Output the (X, Y) coordinate of the center of the cell containing the given text.  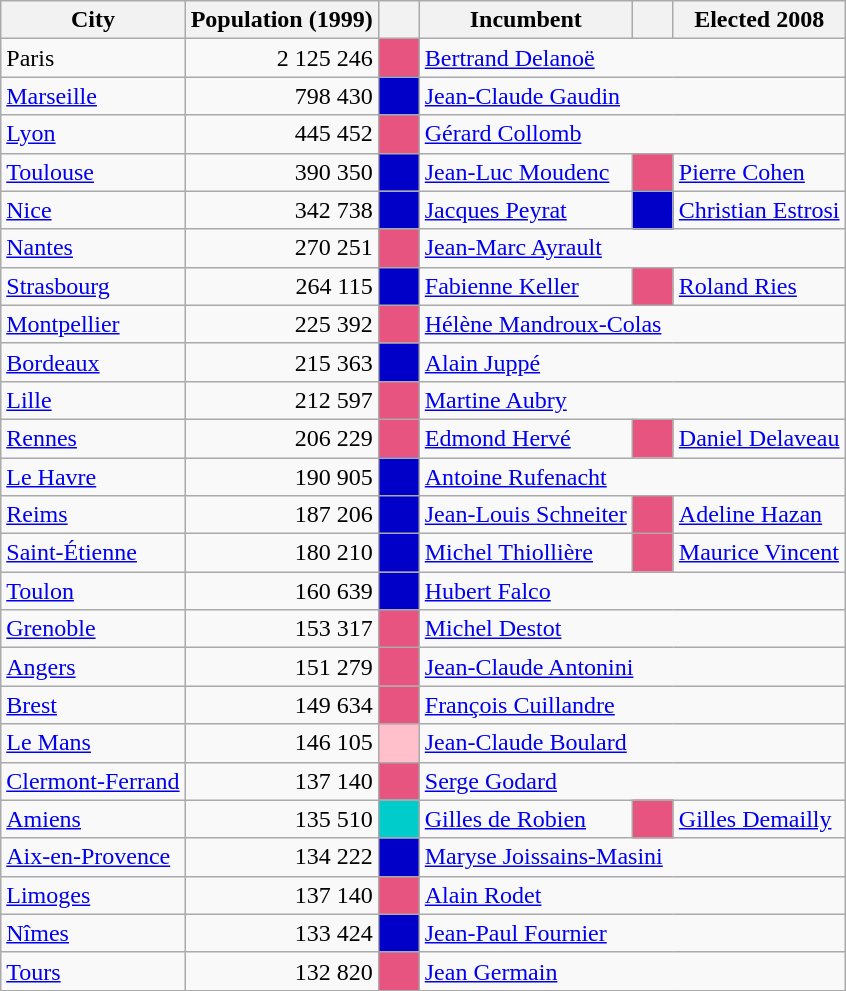
Limoges (93, 895)
180 210 (282, 553)
Lille (93, 400)
206 229 (282, 438)
Tours (93, 971)
Gilles Demailly (759, 819)
Strasbourg (93, 286)
Jean-Claude Antonini (632, 667)
Saint-Étienne (93, 553)
215 363 (282, 362)
225 392 (282, 324)
City (93, 20)
Jean Germain (632, 971)
Jean-Louis Schneiter (526, 515)
Le Havre (93, 477)
Bordeaux (93, 362)
Jacques Peyrat (526, 210)
Nantes (93, 248)
Nice (93, 210)
160 639 (282, 591)
Clermont-Ferrand (93, 781)
445 452 (282, 134)
212 597 (282, 400)
Paris (93, 58)
François Cuillandre (632, 705)
Nîmes (93, 933)
264 115 (282, 286)
Fabienne Keller (526, 286)
Elected 2008 (759, 20)
Jean-Luc Moudenc (526, 172)
Gilles de Robien (526, 819)
Angers (93, 667)
187 206 (282, 515)
Jean-Marc Ayrault (632, 248)
Maryse Joissains-Masini (632, 857)
Jean-Claude Gaudin (632, 96)
Maurice Vincent (759, 553)
Grenoble (93, 629)
Rennes (93, 438)
190 905 (282, 477)
134 222 (282, 857)
Antoine Rufenacht (632, 477)
146 105 (282, 743)
149 634 (282, 705)
Bertrand Delanoë (632, 58)
Martine Aubry (632, 400)
Adeline Hazan (759, 515)
798 430 (282, 96)
Michel Destot (632, 629)
Jean-Paul Fournier (632, 933)
Lyon (93, 134)
Montpellier (93, 324)
Alain Juppé (632, 362)
Hélène Mandroux-Colas (632, 324)
Reims (93, 515)
Christian Estrosi (759, 210)
Alain Rodet (632, 895)
Michel Thiollière (526, 553)
Pierre Cohen (759, 172)
Serge Godard (632, 781)
Population (1999) (282, 20)
135 510 (282, 819)
Aix-en-Provence (93, 857)
151 279 (282, 667)
Edmond Hervé (526, 438)
Jean-Claude Boulard (632, 743)
2 125 246 (282, 58)
Marseille (93, 96)
Brest (93, 705)
Toulouse (93, 172)
Daniel Delaveau (759, 438)
Incumbent (526, 20)
Toulon (93, 591)
Roland Ries (759, 286)
Le Mans (93, 743)
133 424 (282, 933)
Gérard Collomb (632, 134)
270 251 (282, 248)
342 738 (282, 210)
153 317 (282, 629)
390 350 (282, 172)
Amiens (93, 819)
Hubert Falco (632, 591)
132 820 (282, 971)
